Find where the given text appears and provide that cell's center as (x, y) coordinate. 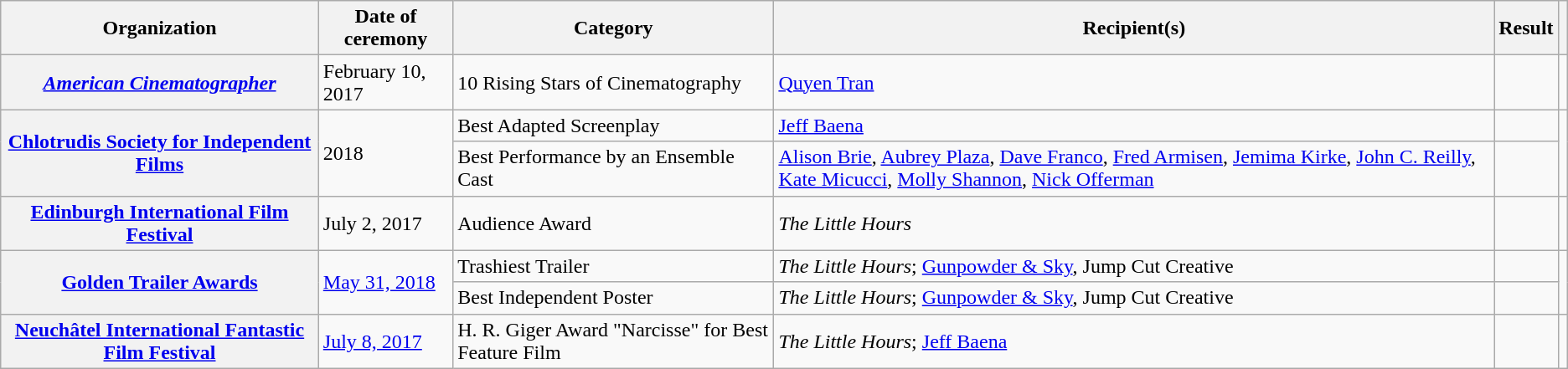
May 31, 2018 (385, 282)
Chlotrudis Society for Independent Films (160, 152)
H. R. Giger Award "Narcisse" for Best Feature Film (613, 341)
Neuchâtel International Fantastic Film Festival (160, 341)
Organization (160, 28)
Best Independent Poster (613, 298)
Alison Brie, Aubrey Plaza, Dave Franco, Fred Armisen, Jemima Kirke, John C. Reilly, Kate Micucci, Molly Shannon, Nick Offerman (1134, 169)
July 8, 2017 (385, 341)
February 10, 2017 (385, 82)
Category (613, 28)
Golden Trailer Awards (160, 282)
Recipient(s) (1134, 28)
Result (1526, 28)
10 Rising Stars of Cinematography (613, 82)
Best Performance by an Ensemble Cast (613, 169)
Edinburgh International Film Festival (160, 223)
The Little Hours; Jeff Baena (1134, 341)
2018 (385, 152)
Trashiest Trailer (613, 266)
American Cinematographer (160, 82)
Audience Award (613, 223)
Jeff Baena (1134, 126)
Quyen Tran (1134, 82)
The Little Hours (1134, 223)
Date of ceremony (385, 28)
July 2, 2017 (385, 223)
Best Adapted Screenplay (613, 126)
